For the text-containing cell, return its midpoint in (X, Y) coordinate format. 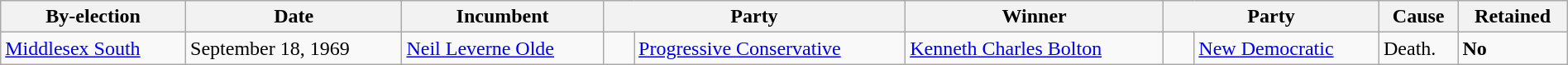
Cause (1417, 17)
Death. (1417, 48)
Incumbent (503, 17)
Middlesex South (93, 48)
Winner (1035, 17)
Neil Leverne Olde (503, 48)
By-election (93, 17)
September 18, 1969 (294, 48)
Kenneth Charles Bolton (1035, 48)
No (1513, 48)
New Democratic (1287, 48)
Date (294, 17)
Retained (1513, 17)
Progressive Conservative (770, 48)
